Pinpoint the cell where the given text exists, returning its (x, y) midpoint coordinate. 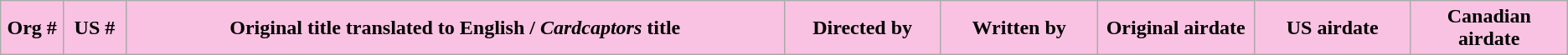
US # (95, 28)
Canadian airdate (1489, 28)
Directed by (863, 28)
Org # (32, 28)
US airdate (1332, 28)
Written by (1019, 28)
Original airdate (1176, 28)
Original title translated to English / Cardcaptors title (455, 28)
